Extract the [x, y] coordinate from the center of the cell holding the provided text.  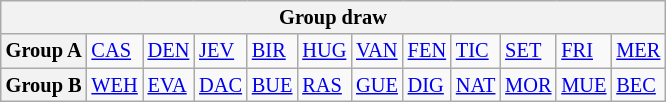
Group A [44, 51]
NAT [476, 85]
Group B [44, 85]
WEH [115, 85]
BUE [272, 85]
VAN [377, 51]
FRI [584, 51]
MOR [528, 85]
BIR [272, 51]
DIG [427, 85]
JEV [220, 51]
DAC [220, 85]
FEN [427, 51]
CAS [115, 51]
EVA [169, 85]
Group draw [333, 17]
BEC [638, 85]
MER [638, 51]
DEN [169, 51]
SET [528, 51]
TIC [476, 51]
GUE [377, 85]
MUE [584, 85]
HUG [324, 51]
RAS [324, 85]
